Find where the given text appears and provide that cell's center as (X, Y) coordinate. 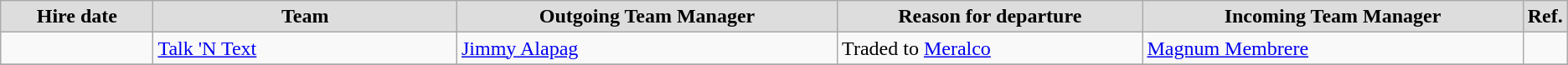
Team (305, 17)
Outgoing Team Manager (647, 17)
Traded to Meralco (990, 48)
Ref. (1545, 17)
Incoming Team Manager (1333, 17)
Jimmy Alapag (647, 48)
Magnum Membrere (1333, 48)
Hire date (77, 17)
Talk 'N Text (305, 48)
Reason for departure (990, 17)
